Detect which cell encompasses the target text, then output its (X, Y) center coordinate. 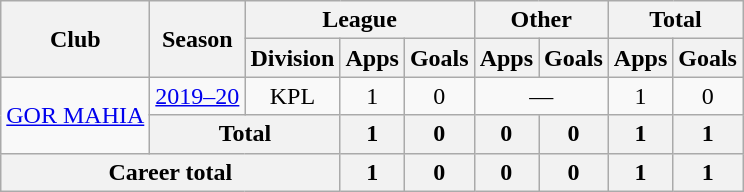
Division (292, 58)
Career total (170, 172)
Season (198, 39)
League (360, 20)
KPL (292, 96)
GOR MAHIA (76, 115)
Other (541, 20)
— (541, 96)
2019–20 (198, 96)
Club (76, 39)
